Provide the (x, y) coordinate of the cell's center where the given text is located.  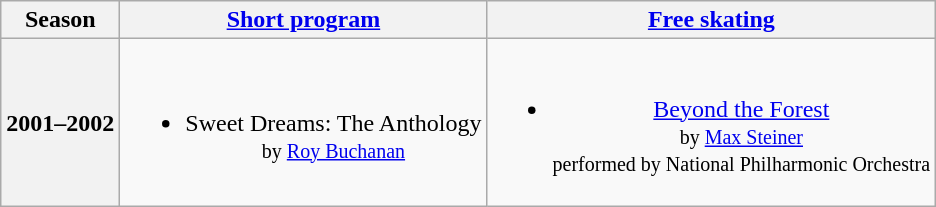
Free skating (712, 20)
2001–2002 (60, 122)
Beyond the Forest by Max Steiner performed by National Philharmonic Orchestra (712, 122)
Short program (304, 20)
Sweet Dreams: The Anthology by Roy Buchanan (304, 122)
Season (60, 20)
